Return the (x, y) coordinate for the center point of the cell that contains the specified text.  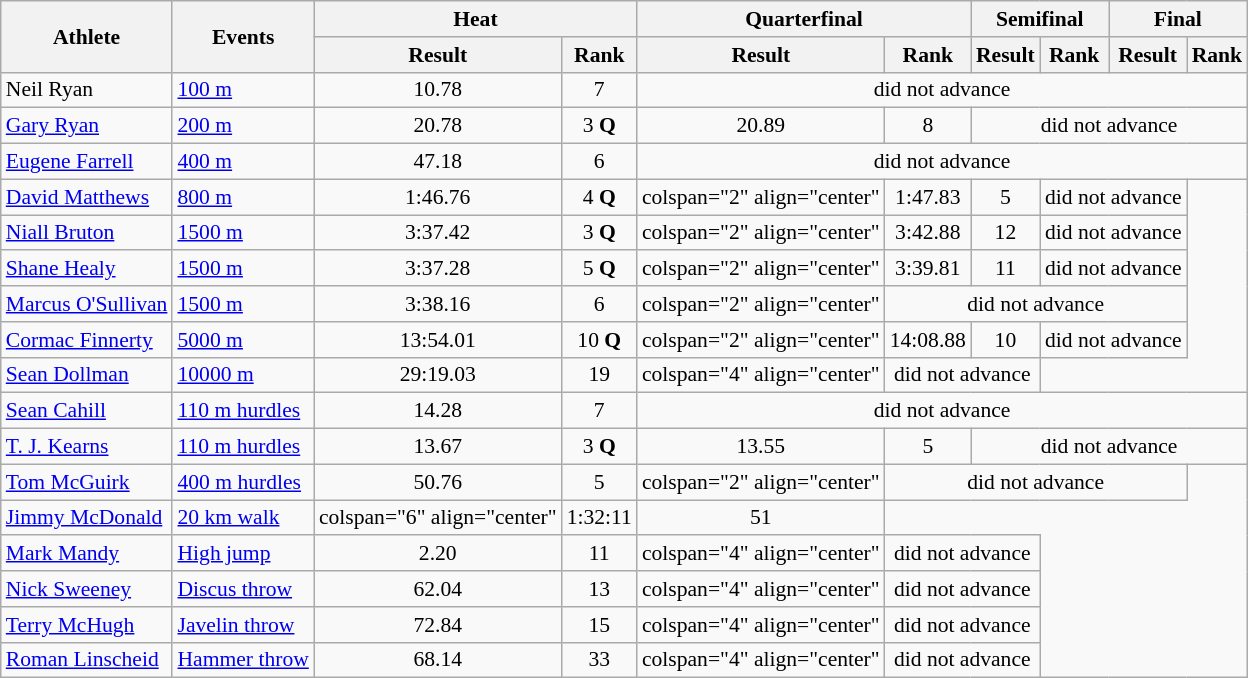
51 (761, 518)
Events (242, 36)
Final (1178, 19)
Nick Sweeney (87, 589)
47.18 (438, 162)
Heat (476, 19)
Hammer throw (242, 660)
68.14 (438, 660)
Gary Ryan (87, 126)
Neil Ryan (87, 90)
10 Q (600, 340)
3:42.88 (928, 233)
3:37.42 (438, 233)
1:47.83 (928, 197)
3:38.16 (438, 304)
Sean Dollman (87, 375)
20.89 (761, 126)
3:37.28 (438, 269)
8 (928, 126)
20.78 (438, 126)
David Matthews (87, 197)
400 m (242, 162)
Quarterfinal (804, 19)
100 m (242, 90)
Jimmy McDonald (87, 518)
Discus throw (242, 589)
Shane Healy (87, 269)
72.84 (438, 625)
10.78 (438, 90)
50.76 (438, 482)
4 Q (600, 197)
13.67 (438, 447)
Terry McHugh (87, 625)
33 (600, 660)
800 m (242, 197)
10 (1006, 340)
High jump (242, 554)
12 (1006, 233)
3:39.81 (928, 269)
Mark Mandy (87, 554)
Tom McGuirk (87, 482)
62.04 (438, 589)
13:54.01 (438, 340)
1:46.76 (438, 197)
1:32:11 (600, 518)
Sean Cahill (87, 411)
14.28 (438, 411)
Cormac Finnerty (87, 340)
13 (600, 589)
19 (600, 375)
Marcus O'Sullivan (87, 304)
Eugene Farrell (87, 162)
Javelin throw (242, 625)
colspan="6" align="center" (438, 518)
14:08.88 (928, 340)
13.55 (761, 447)
T. J. Kearns (87, 447)
29:19.03 (438, 375)
Athlete (87, 36)
10000 m (242, 375)
20 km walk (242, 518)
Roman Linscheid (87, 660)
400 m hurdles (242, 482)
Niall Bruton (87, 233)
5 Q (600, 269)
5000 m (242, 340)
Semifinal (1040, 19)
200 m (242, 126)
2.20 (438, 554)
15 (600, 625)
